Pinpoint the cell where the given text exists, returning its (X, Y) midpoint coordinate. 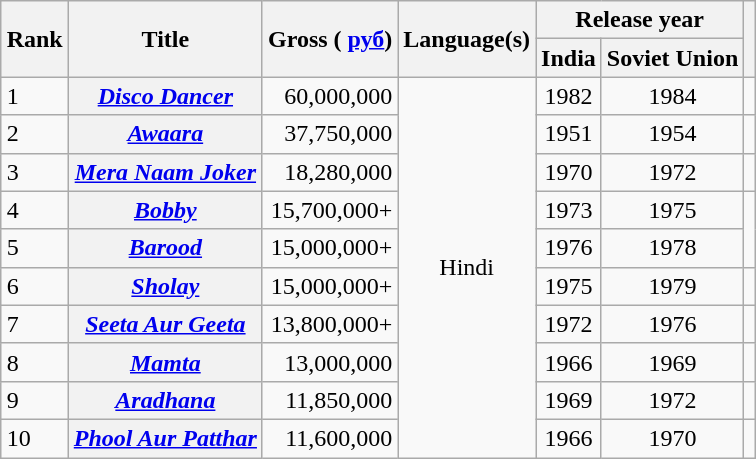
Hindi (467, 268)
Mera Naam Joker (165, 172)
8 (34, 362)
1973 (569, 210)
9 (34, 400)
13,000,000 (330, 362)
1984 (672, 96)
India (569, 58)
Soviet Union (672, 58)
1951 (569, 134)
37,750,000 (330, 134)
1982 (569, 96)
13,800,000+ (330, 324)
2 (34, 134)
Barood (165, 248)
5 (34, 248)
Disco Dancer (165, 96)
10 (34, 438)
Gross ( руб) (330, 39)
Bobby (165, 210)
11,600,000 (330, 438)
Aradhana (165, 400)
Language(s) (467, 39)
Sholay (165, 286)
Rank (34, 39)
3 (34, 172)
Seeta Aur Geeta (165, 324)
7 (34, 324)
15,700,000+ (330, 210)
1 (34, 96)
1978 (672, 248)
1979 (672, 286)
Phool Aur Patthar (165, 438)
Awaara (165, 134)
1954 (672, 134)
Release year (640, 20)
60,000,000 (330, 96)
4 (34, 210)
Mamta (165, 362)
6 (34, 286)
11,850,000 (330, 400)
Title (165, 39)
18,280,000 (330, 172)
